Return (X, Y) of the center of cell containing provided text 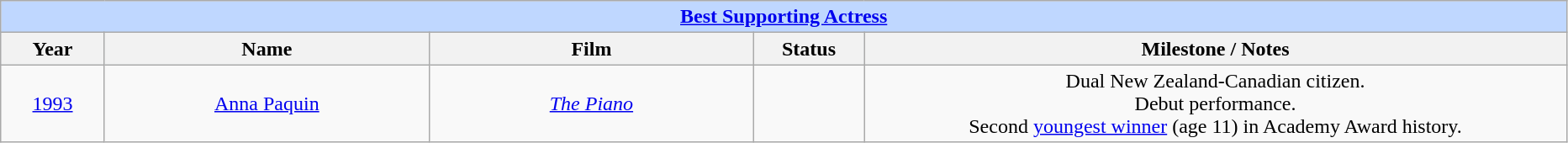
1993 (53, 103)
Best Supporting Actress (784, 17)
Dual New Zealand-Canadian citizen.Debut performance.Second youngest winner (age 11) in Academy Award history. (1216, 103)
Status (809, 49)
Film (591, 49)
Year (53, 49)
Milestone / Notes (1216, 49)
The Piano (591, 103)
Anna Paquin (267, 103)
Name (267, 49)
